From the cell containing the given text, extract its center point as [X, Y] coordinate. 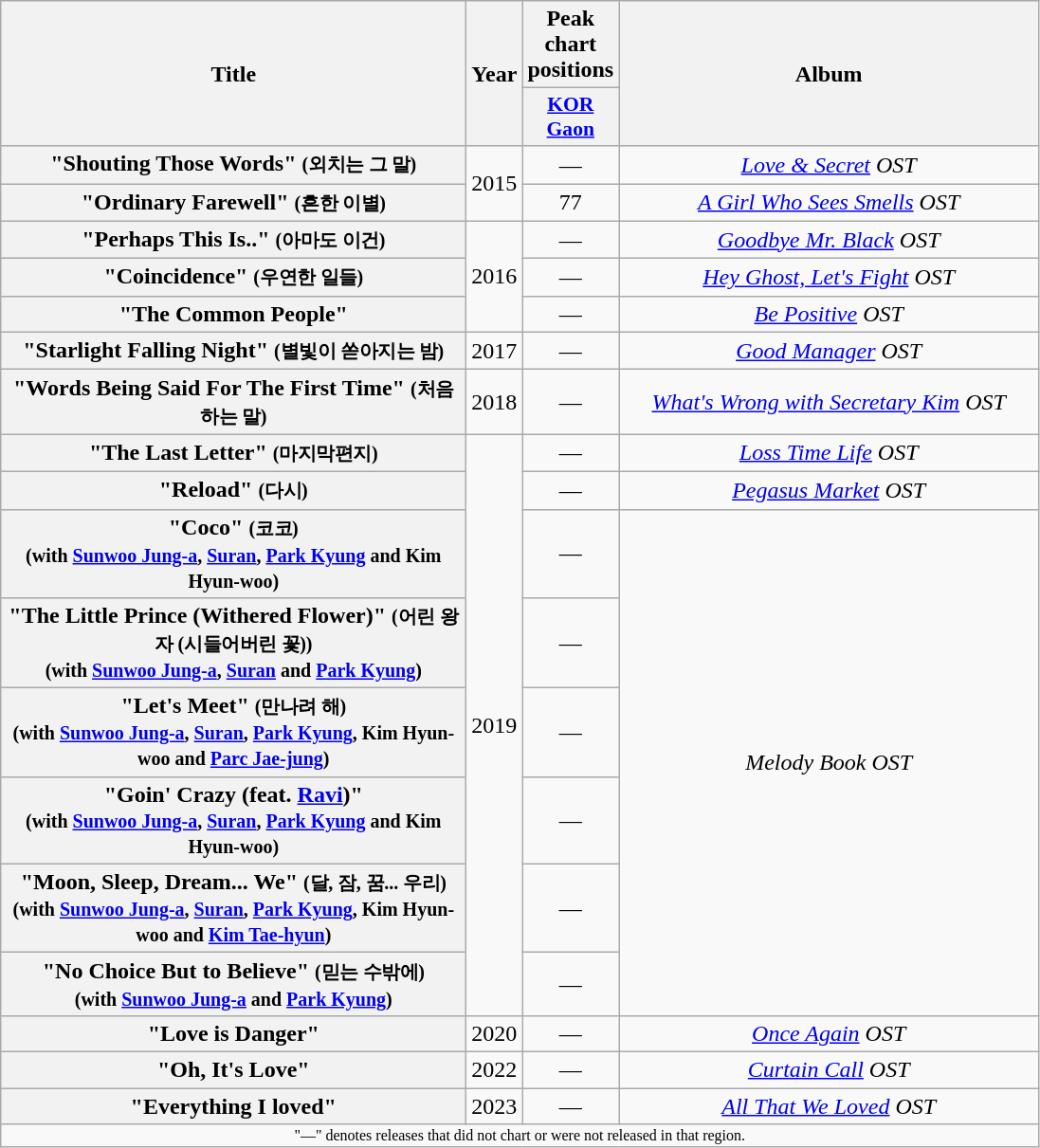
Be Positive OST [829, 314]
"Starlight Falling Night" (별빛이 쏟아지는 밤) [233, 351]
"—" denotes releases that did not chart or were not released in that region. [520, 1136]
2019 [495, 725]
2023 [495, 1106]
"Love is Danger" [233, 1033]
What's Wrong with Secretary Kim OST [829, 402]
Album [829, 74]
2022 [495, 1069]
2018 [495, 402]
"Let's Meet" (만나려 해)(with Sunwoo Jung-a, Suran, Park Kyung, Kim Hyun-woo and Parc Jae-jung) [233, 733]
"The Last Letter" (마지막편지) [233, 453]
Title [233, 74]
"Ordinary Farewell" (흔한 이별) [233, 203]
2020 [495, 1033]
"Perhaps This Is.." (아마도 이건) [233, 240]
"Shouting Those Words" (외치는 그 말) [233, 165]
Pegasus Market OST [829, 490]
2017 [495, 351]
Year [495, 74]
Loss Time Life OST [829, 453]
Peak chart positions [571, 45]
"Reload" (다시) [233, 490]
"Oh, It's Love" [233, 1069]
"Goin' Crazy (feat. Ravi)"(with Sunwoo Jung-a, Suran, Park Kyung and Kim Hyun-woo) [233, 820]
Love & Secret OST [829, 165]
All That We Loved OST [829, 1106]
KORGaon [571, 118]
"Coincidence" (우연한 일들) [233, 278]
"Coco" (코코)(with Sunwoo Jung-a, Suran, Park Kyung and Kim Hyun-woo) [233, 554]
77 [571, 203]
Good Manager OST [829, 351]
"The Common People" [233, 314]
"Everything I loved" [233, 1106]
A Girl Who Sees Smells OST [829, 203]
2015 [495, 184]
Curtain Call OST [829, 1069]
"Moon, Sleep, Dream... We" (달, 잠, 꿈... 우리)(with Sunwoo Jung-a, Suran, Park Kyung, Kim Hyun-woo and Kim Tae-hyun) [233, 908]
"The Little Prince (Withered Flower)" (어린 왕자 (시들어버린 꽃))(with Sunwoo Jung-a, Suran and Park Kyung) [233, 643]
Hey Ghost, Let's Fight OST [829, 278]
Goodbye Mr. Black OST [829, 240]
Melody Book OST [829, 762]
Once Again OST [829, 1033]
2016 [495, 277]
"Words Being Said For The First Time" (처음 하는 말) [233, 402]
"No Choice But to Believe" (믿는 수밖에)(with Sunwoo Jung-a and Park Kyung) [233, 984]
